Provide the (x, y) coordinate of the cell's center where the given text is located.  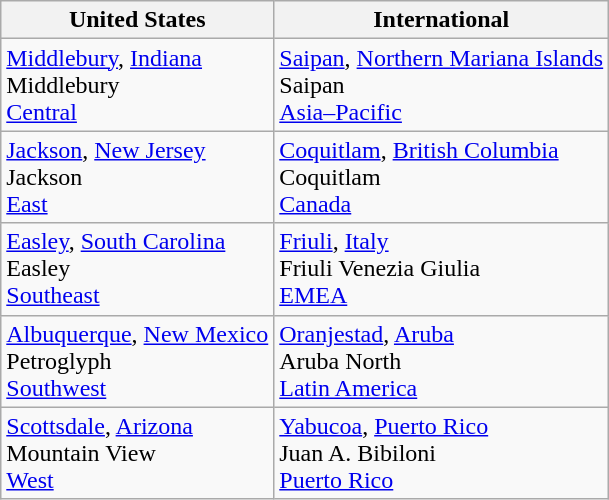
Coquitlam, British Columbia Coquitlam Canada (442, 177)
Yabucoa, Puerto Rico Juan A. Bibiloni Puerto Rico (442, 453)
Albuquerque, New Mexico Petroglyph Southwest (138, 361)
Friuli, Italy Friuli Venezia Giulia EMEA (442, 269)
Scottsdale, Arizona Mountain ViewWest (138, 453)
Oranjestad, Aruba Aruba North Latin America (442, 361)
United States (138, 20)
Jackson, New Jersey Jackson East (138, 177)
International (442, 20)
Middlebury, Indiana Middlebury Central (138, 85)
Saipan, Northern Mariana Islands Saipan Asia–Pacific (442, 85)
Easley, South Carolina Easley Southeast (138, 269)
